Search for the cell housing the specified text and yield its [x, y] center coordinate. 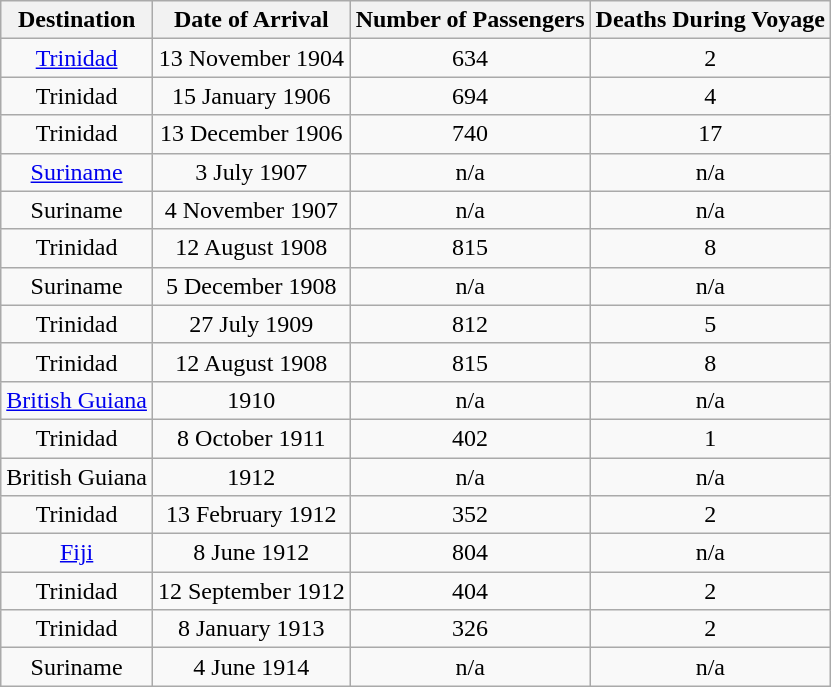
15 January 1906 [251, 96]
27 July 1909 [251, 324]
694 [470, 96]
8 October 1911 [251, 438]
Deaths During Voyage [710, 20]
13 December 1906 [251, 134]
Destination [77, 20]
13 November 1904 [251, 58]
3 July 1907 [251, 172]
326 [470, 629]
634 [470, 58]
740 [470, 134]
1910 [251, 400]
812 [470, 324]
13 February 1912 [251, 515]
804 [470, 553]
12 September 1912 [251, 591]
Fiji [77, 553]
4 June 1914 [251, 667]
404 [470, 591]
8 June 1912 [251, 553]
8 January 1913 [251, 629]
Date of Arrival [251, 20]
4 November 1907 [251, 210]
5 December 1908 [251, 286]
Number of Passengers [470, 20]
1 [710, 438]
402 [470, 438]
4 [710, 96]
17 [710, 134]
1912 [251, 477]
352 [470, 515]
5 [710, 324]
